Output the [X, Y] coordinate of the center of the cell containing the given text.  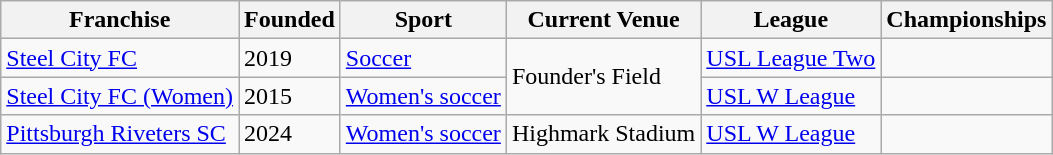
Steel City FC [120, 58]
2019 [290, 58]
Current Venue [603, 20]
Founder's Field [603, 77]
2015 [290, 96]
League [791, 20]
Franchise [120, 20]
Soccer [423, 58]
Championships [966, 20]
Highmark Stadium [603, 134]
Steel City FC (Women) [120, 96]
Founded [290, 20]
USL League Two [791, 58]
2024 [290, 134]
Pittsburgh Riveters SC [120, 134]
Sport [423, 20]
